Output the (X, Y) coordinate of the center of the cell containing the given text.  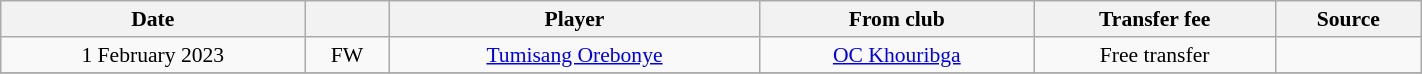
Tumisang Orebonye (574, 55)
Date (153, 19)
Free transfer (1155, 55)
1 February 2023 (153, 55)
FW (348, 55)
Player (574, 19)
Transfer fee (1155, 19)
Source (1348, 19)
OC Khouribga (897, 55)
From club (897, 19)
